From the cell containing the given text, extract its center point as (X, Y) coordinate. 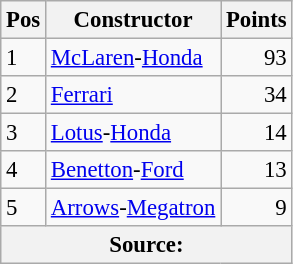
Benetton-Ford (134, 170)
Source: (146, 245)
Points (256, 20)
McLaren-Honda (134, 58)
Pos (24, 20)
34 (256, 95)
3 (24, 133)
5 (24, 208)
Arrows-Megatron (134, 208)
14 (256, 133)
2 (24, 95)
13 (256, 170)
1 (24, 58)
Lotus-Honda (134, 133)
93 (256, 58)
Ferrari (134, 95)
9 (256, 208)
4 (24, 170)
Constructor (134, 20)
